Extract the (x, y) coordinate from the center of the cell holding the provided text.  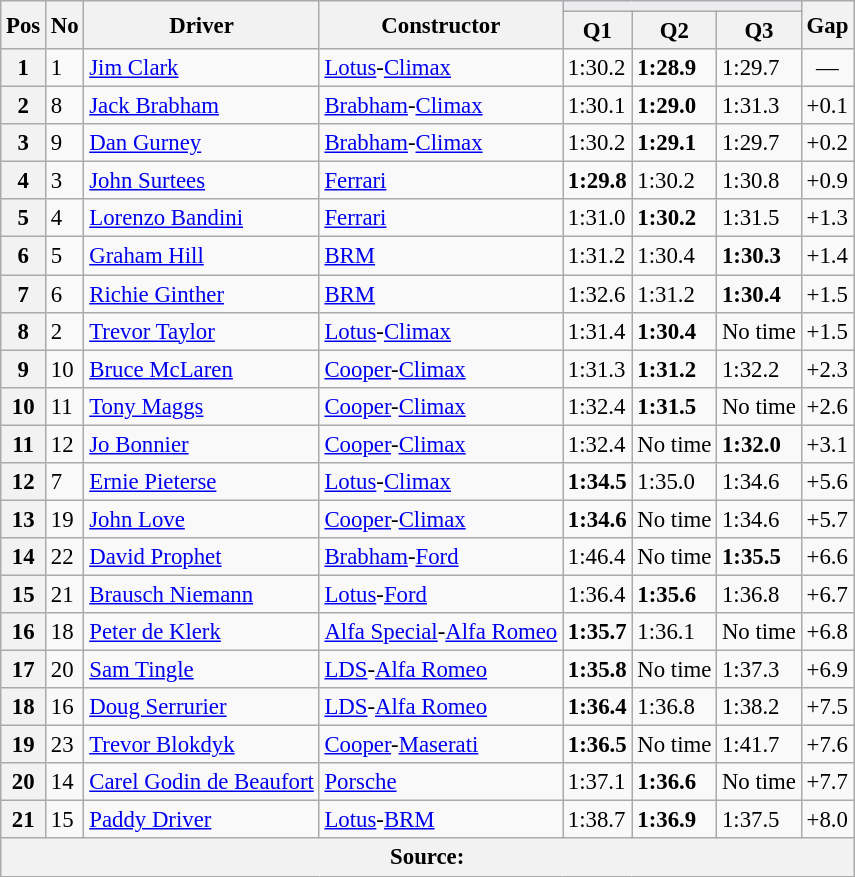
Doug Serrurier (202, 707)
17 (24, 670)
Q2 (674, 31)
1:28.9 (674, 68)
1:31.4 (598, 331)
Pos (24, 25)
Richie Ginther (202, 294)
1:37.1 (598, 782)
+5.6 (827, 482)
Peter de Klerk (202, 632)
1:41.7 (760, 745)
1:32.2 (760, 369)
22 (65, 557)
Jack Brabham (202, 106)
Brabham-Ford (440, 557)
+0.9 (827, 181)
— (827, 68)
1:35.5 (760, 557)
+1.3 (827, 219)
1:35.0 (674, 482)
Gap (827, 25)
Source: (428, 858)
1:36.1 (674, 632)
23 (65, 745)
+7.5 (827, 707)
Paddy Driver (202, 820)
Bruce McLaren (202, 369)
+6.6 (827, 557)
1:34.5 (598, 482)
Porsche (440, 782)
Q3 (760, 31)
Ernie Pieterse (202, 482)
+0.2 (827, 143)
1:46.4 (598, 557)
1:38.2 (760, 707)
1:36.5 (598, 745)
1:36.6 (674, 782)
+6.8 (827, 632)
1:37.5 (760, 820)
Graham Hill (202, 256)
Alfa Special-Alfa Romeo (440, 632)
Jo Bonnier (202, 444)
Brausch Niemann (202, 594)
1:37.3 (760, 670)
1:32.6 (598, 294)
+7.6 (827, 745)
1:38.7 (598, 820)
Driver (202, 25)
+2.6 (827, 406)
Carel Godin de Beaufort (202, 782)
Cooper-Maserati (440, 745)
+2.3 (827, 369)
Trevor Blokdyk (202, 745)
+8.0 (827, 820)
1:35.8 (598, 670)
1:36.9 (674, 820)
Dan Gurney (202, 143)
1:30.8 (760, 181)
1:30.1 (598, 106)
David Prophet (202, 557)
Lotus-Ford (440, 594)
Jim Clark (202, 68)
John Surtees (202, 181)
John Love (202, 519)
1:29.8 (598, 181)
1:29.1 (674, 143)
Tony Maggs (202, 406)
+5.7 (827, 519)
1:30.3 (760, 256)
Lotus-BRM (440, 820)
+0.1 (827, 106)
13 (24, 519)
1:35.7 (598, 632)
No (65, 25)
+7.7 (827, 782)
1:31.0 (598, 219)
Trevor Taylor (202, 331)
Sam Tingle (202, 670)
1:29.0 (674, 106)
+1.4 (827, 256)
Q1 (598, 31)
Constructor (440, 25)
+6.7 (827, 594)
1:32.0 (760, 444)
+6.9 (827, 670)
+3.1 (827, 444)
Lorenzo Bandini (202, 219)
1:35.6 (674, 594)
